Search for the cell housing the specified text and yield its [x, y] center coordinate. 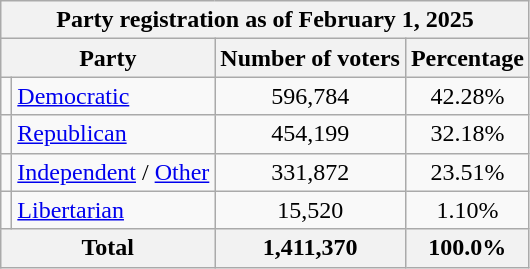
100.0% [467, 248]
Party [108, 58]
32.18% [467, 134]
Republican [114, 134]
1,411,370 [310, 248]
Democratic [114, 96]
Total [108, 248]
15,520 [310, 210]
Libertarian [114, 210]
42.28% [467, 96]
Percentage [467, 58]
Number of voters [310, 58]
Independent / Other [114, 172]
331,872 [310, 172]
Party registration as of February 1, 2025 [266, 20]
454,199 [310, 134]
1.10% [467, 210]
596,784 [310, 96]
23.51% [467, 172]
